Locate the cell with the specified text and output its (x, y) center coordinate. 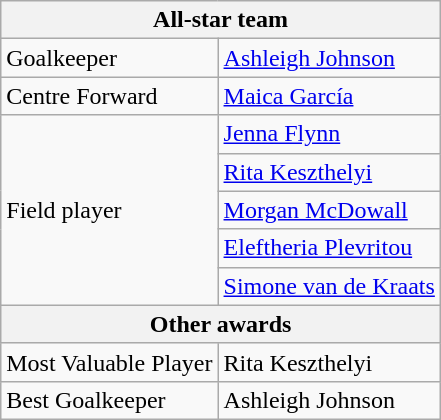
Maica García (329, 96)
Eleftheria Plevritou (329, 248)
Most Valuable Player (110, 362)
All-star team (221, 20)
Other awards (221, 324)
Morgan McDowall (329, 210)
Goalkeeper (110, 58)
Jenna Flynn (329, 134)
Simone van de Kraats (329, 286)
Best Goalkeeper (110, 400)
Field player (110, 210)
Centre Forward (110, 96)
